Extract the (x, y) coordinate from the center of the cell holding the provided text.  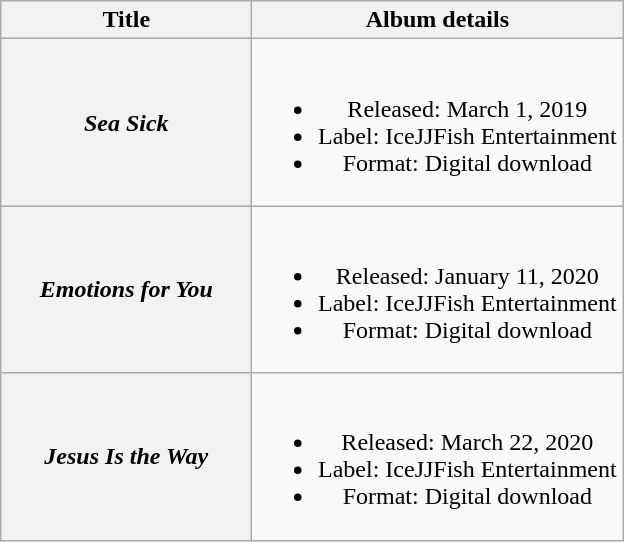
Jesus Is the Way (126, 456)
Released: March 1, 2019Label: IceJJFish EntertainmentFormat: Digital download (438, 122)
Sea Sick (126, 122)
Album details (438, 20)
Title (126, 20)
Released: January 11, 2020Label: IceJJFish EntertainmentFormat: Digital download (438, 290)
Released: March 22, 2020Label: IceJJFish EntertainmentFormat: Digital download (438, 456)
Emotions for You (126, 290)
